Identify which cell holds the provided text, then report its (x, y) central coordinate. 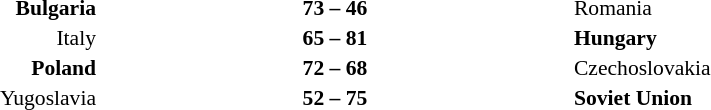
65 – 81 (335, 38)
72 – 68 (335, 68)
